Provide the [X, Y] coordinate of the cell's center where the given text is located.  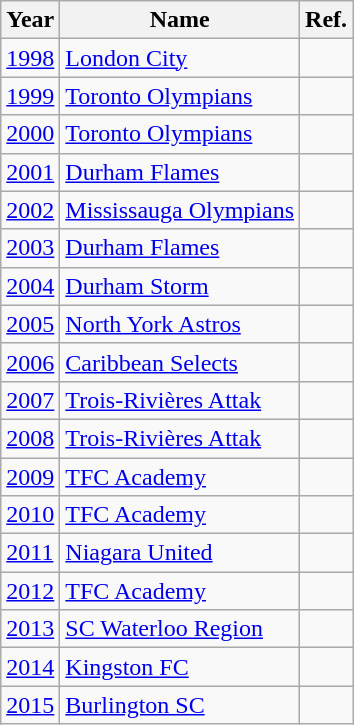
Ref. [326, 20]
2000 [30, 134]
North York Astros [180, 324]
2001 [30, 172]
Burlington SC [180, 705]
Caribbean Selects [180, 362]
2007 [30, 400]
2011 [30, 553]
2014 [30, 667]
1999 [30, 96]
2012 [30, 591]
Mississauga Olympians [180, 210]
2003 [30, 248]
2013 [30, 629]
2005 [30, 324]
2002 [30, 210]
Kingston FC [180, 667]
Name [180, 20]
2008 [30, 438]
Year [30, 20]
2006 [30, 362]
2010 [30, 515]
Niagara United [180, 553]
SC Waterloo Region [180, 629]
2015 [30, 705]
1998 [30, 58]
London City [180, 58]
2004 [30, 286]
2009 [30, 477]
Durham Storm [180, 286]
